Capture the cell that displays the provided text and extract its (x, y) central coordinate. 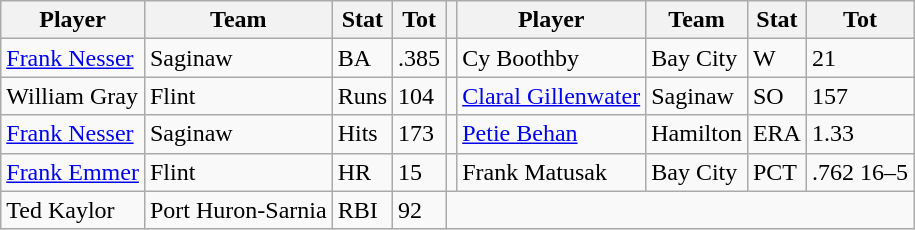
173 (420, 134)
157 (860, 96)
ERA (776, 134)
21 (860, 58)
PCT (776, 172)
Frank Matusak (552, 172)
92 (420, 210)
W (776, 58)
BA (362, 58)
Petie Behan (552, 134)
Frank Emmer (73, 172)
104 (420, 96)
SO (776, 96)
Port Huron-Sarnia (238, 210)
.385 (420, 58)
Ted Kaylor (73, 210)
HR (362, 172)
Hits (362, 134)
Hamilton (697, 134)
Runs (362, 96)
1.33 (860, 134)
.762 16–5 (860, 172)
Claral Gillenwater (552, 96)
William Gray (73, 96)
RBI (362, 210)
Cy Boothby (552, 58)
15 (420, 172)
